Detect which cell encompasses the target text, then output its (x, y) center coordinate. 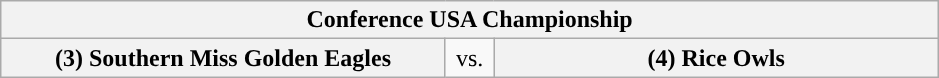
(3) Southern Miss Golden Eagles (224, 58)
(4) Rice Owls (716, 58)
vs. (470, 58)
Conference USA Championship (470, 20)
